Scan for the cell matching the given text and deliver its (x, y) coordinate at center. 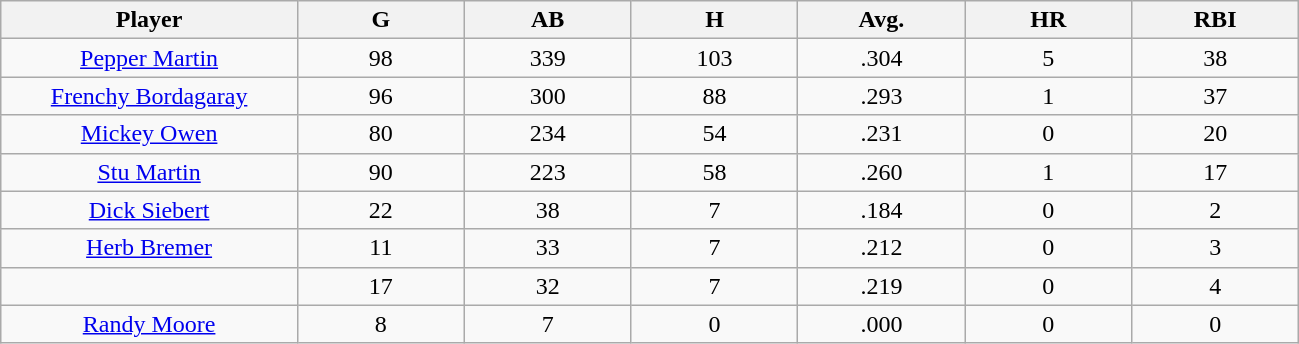
Stu Martin (150, 172)
Avg. (882, 20)
37 (1216, 96)
80 (380, 134)
20 (1216, 134)
Herb Bremer (150, 248)
3 (1216, 248)
HR (1048, 20)
33 (548, 248)
4 (1216, 286)
Player (150, 20)
Mickey Owen (150, 134)
22 (380, 210)
.304 (882, 58)
90 (380, 172)
96 (380, 96)
2 (1216, 210)
.260 (882, 172)
Dick Siebert (150, 210)
.231 (882, 134)
339 (548, 58)
32 (548, 286)
300 (548, 96)
234 (548, 134)
.184 (882, 210)
103 (714, 58)
Frenchy Bordagaray (150, 96)
G (380, 20)
88 (714, 96)
RBI (1216, 20)
58 (714, 172)
Randy Moore (150, 324)
Pepper Martin (150, 58)
H (714, 20)
.212 (882, 248)
54 (714, 134)
.000 (882, 324)
11 (380, 248)
AB (548, 20)
223 (548, 172)
5 (1048, 58)
.293 (882, 96)
98 (380, 58)
.219 (882, 286)
8 (380, 324)
